Find where the given text appears and provide that cell's center as [X, Y] coordinate. 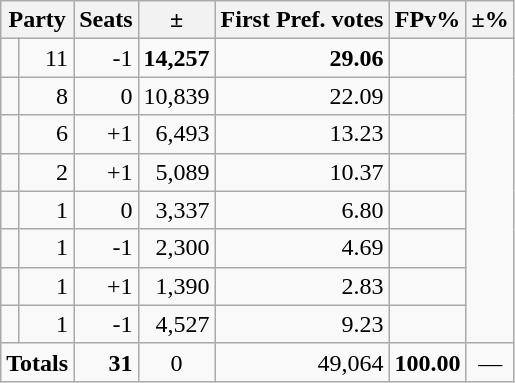
10.37 [302, 172]
11 [46, 58]
4.69 [302, 248]
2 [46, 172]
29.06 [302, 58]
13.23 [302, 134]
6,493 [176, 134]
4,527 [176, 324]
FPv% [428, 20]
± [176, 20]
Totals [38, 362]
Seats [106, 20]
Party [38, 20]
±% [490, 20]
31 [106, 362]
10,839 [176, 96]
6 [46, 134]
3,337 [176, 210]
2.83 [302, 286]
14,257 [176, 58]
100.00 [428, 362]
5,089 [176, 172]
49,064 [302, 362]
2,300 [176, 248]
22.09 [302, 96]
9.23 [302, 324]
1,390 [176, 286]
8 [46, 96]
— [490, 362]
First Pref. votes [302, 20]
6.80 [302, 210]
